Scan for the cell matching the given text and deliver its [x, y] coordinate at center. 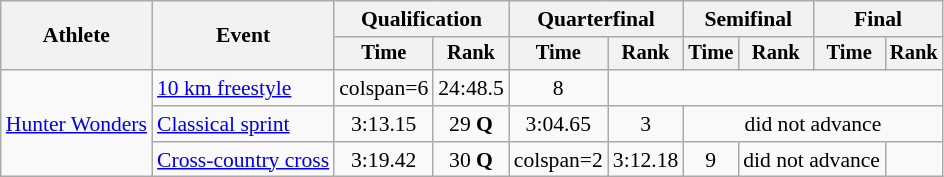
8 [558, 88]
did not advance [812, 124]
colspan=6 [384, 88]
3:13.15 [384, 124]
24:48.5 [470, 88]
Semifinal [748, 19]
3:04.65 [558, 124]
Hunter Wonders [76, 124]
Qualification [422, 19]
Athlete [76, 36]
Event [243, 36]
Classical sprint [243, 124]
Quarterfinal [596, 19]
29 Q [470, 124]
10 km freestyle [243, 88]
Final [878, 19]
3 [646, 124]
